Locate the cell with the specified text and output its [X, Y] center coordinate. 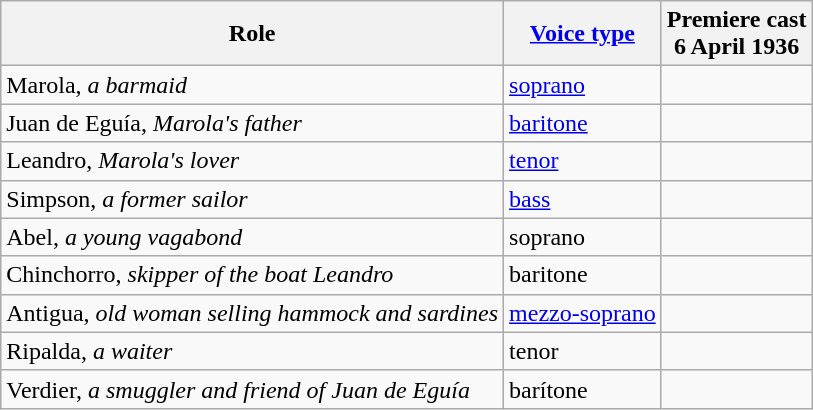
Abel, a young vagabond [252, 237]
Juan de Eguía, Marola's father [252, 123]
Ripalda, a waiter [252, 351]
barítone [583, 389]
Voice type [583, 34]
Simpson, a former sailor [252, 199]
Antigua, old woman selling hammock and sardines [252, 313]
Verdier, a smuggler and friend of Juan de Eguía [252, 389]
Leandro, Marola's lover [252, 161]
Marola, a barmaid [252, 85]
Role [252, 34]
Premiere cast6 April 1936 [736, 34]
Chinchorro, skipper of the boat Leandro [252, 275]
bass [583, 199]
mezzo-soprano [583, 313]
